Search for the cell housing the specified text and yield its (x, y) center coordinate. 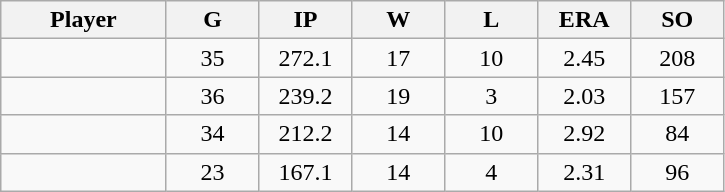
SO (678, 20)
2.45 (584, 58)
23 (212, 172)
157 (678, 96)
Player (84, 20)
272.1 (306, 58)
17 (398, 58)
ERA (584, 20)
19 (398, 96)
W (398, 20)
36 (212, 96)
84 (678, 134)
2.31 (584, 172)
239.2 (306, 96)
208 (678, 58)
2.03 (584, 96)
IP (306, 20)
4 (492, 172)
34 (212, 134)
3 (492, 96)
2.92 (584, 134)
35 (212, 58)
96 (678, 172)
L (492, 20)
212.2 (306, 134)
167.1 (306, 172)
G (212, 20)
